Scan for the cell matching the given text and deliver its [X, Y] coordinate at center. 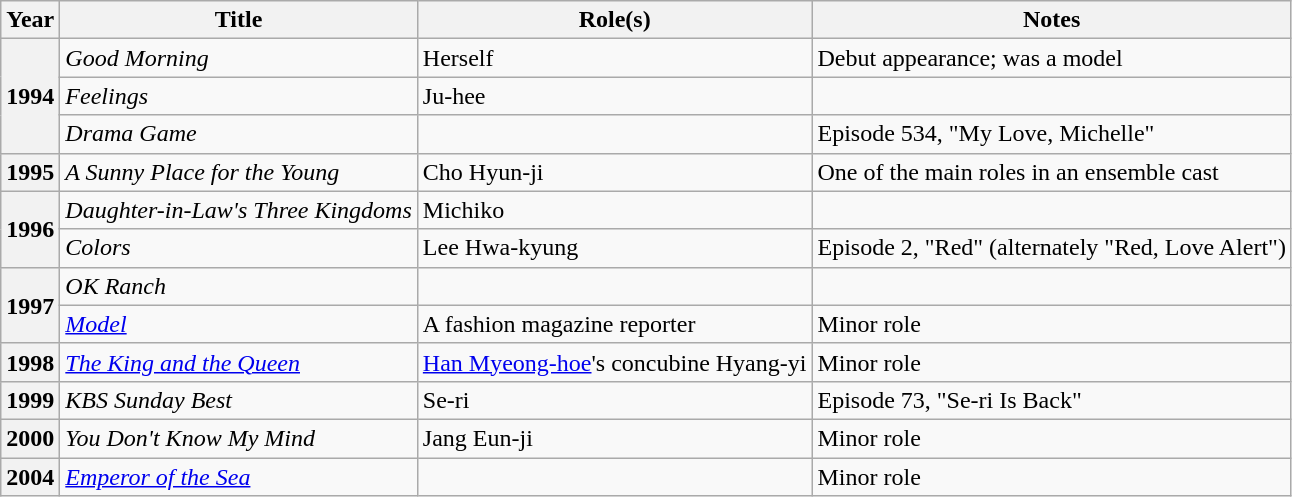
Debut appearance; was a model [1052, 58]
2000 [30, 438]
One of the main roles in an ensemble cast [1052, 172]
Ju-hee [614, 96]
You Don't Know My Mind [239, 438]
KBS Sunday Best [239, 400]
Feelings [239, 96]
Episode 73, "Se-ri Is Back" [1052, 400]
Han Myeong-hoe's concubine Hyang-yi [614, 362]
Cho Hyun-ji [614, 172]
Episode 534, "My Love, Michelle" [1052, 134]
Daughter-in-Law's Three Kingdoms [239, 210]
Lee Hwa-kyung [614, 248]
Episode 2, "Red" (alternately "Red, Love Alert") [1052, 248]
1994 [30, 96]
A fashion magazine reporter [614, 324]
Drama Game [239, 134]
Good Morning [239, 58]
Michiko [614, 210]
Title [239, 20]
A Sunny Place for the Young [239, 172]
1998 [30, 362]
1996 [30, 229]
Role(s) [614, 20]
1995 [30, 172]
Se-ri [614, 400]
Model [239, 324]
Notes [1052, 20]
Jang Eun-ji [614, 438]
1999 [30, 400]
1997 [30, 305]
Colors [239, 248]
2004 [30, 477]
Herself [614, 58]
Year [30, 20]
Emperor of the Sea [239, 477]
OK Ranch [239, 286]
The King and the Queen [239, 362]
